From the cell containing the given text, extract its center point as (x, y) coordinate. 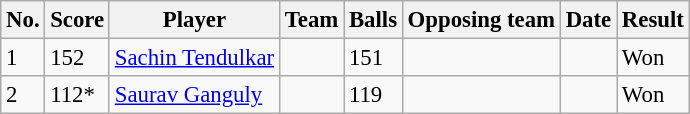
151 (374, 58)
Player (194, 20)
Date (588, 20)
119 (374, 95)
Opposing team (481, 20)
Sachin Tendulkar (194, 58)
Saurav Ganguly (194, 95)
No. (23, 20)
Team (311, 20)
Score (78, 20)
Balls (374, 20)
1 (23, 58)
152 (78, 58)
2 (23, 95)
112* (78, 95)
Result (654, 20)
